Extract the (x, y) coordinate from the center of the cell holding the provided text.  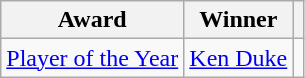
Award (92, 20)
Winner (238, 20)
Player of the Year (92, 58)
Ken Duke (238, 58)
